Return (X, Y) of the center of cell containing provided text 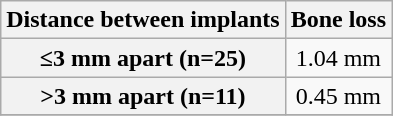
>3 mm apart (n=11) (143, 96)
Bone loss (338, 20)
≤3 mm apart (n=25) (143, 58)
Distance between implants (143, 20)
0.45 mm (338, 96)
1.04 mm (338, 58)
